Return the [x, y] coordinate for the center point of the cell that contains the specified text.  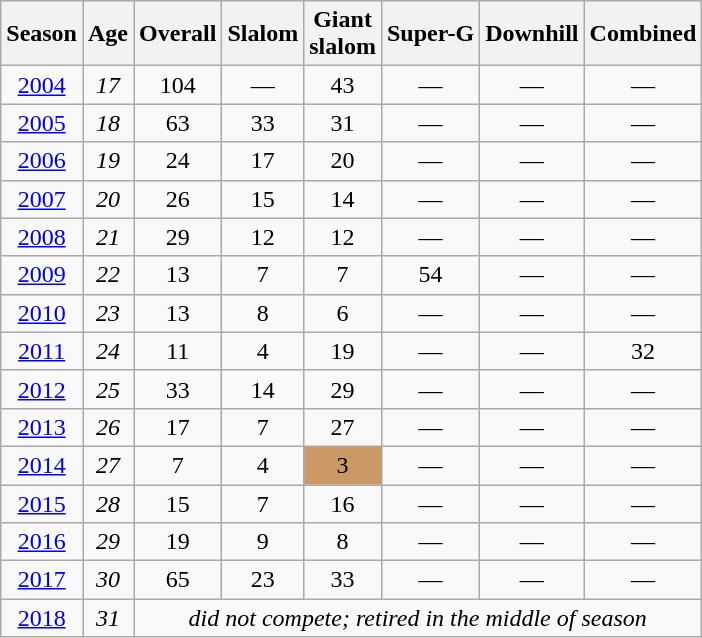
Slalom [263, 34]
2007 [42, 199]
2005 [42, 123]
22 [108, 275]
18 [108, 123]
Downhill [532, 34]
2015 [42, 503]
54 [430, 275]
16 [343, 503]
2011 [42, 351]
2014 [42, 465]
28 [108, 503]
Season [42, 34]
2018 [42, 618]
11 [178, 351]
2006 [42, 161]
25 [108, 389]
32 [643, 351]
Age [108, 34]
2010 [42, 313]
2004 [42, 85]
2012 [42, 389]
65 [178, 580]
2008 [42, 237]
2013 [42, 427]
30 [108, 580]
63 [178, 123]
43 [343, 85]
Super-G [430, 34]
9 [263, 542]
Giantslalom [343, 34]
2009 [42, 275]
Overall [178, 34]
6 [343, 313]
104 [178, 85]
2017 [42, 580]
2016 [42, 542]
3 [343, 465]
did not compete; retired in the middle of season [418, 618]
Combined [643, 34]
21 [108, 237]
